Search for the cell housing the specified text and yield its [x, y] center coordinate. 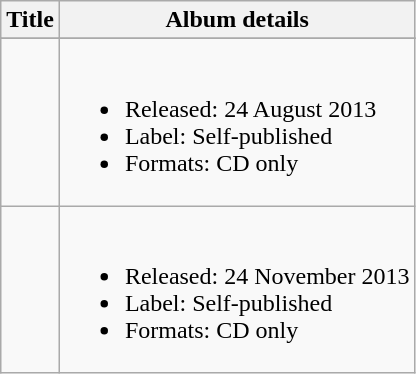
Album details [237, 20]
Released: 24 August 2013Label: Self-publishedFormats: CD only [237, 122]
Title [30, 20]
Released: 24 November 2013Label: Self-publishedFormats: CD only [237, 290]
